Return the (X, Y) coordinate for the center point of the cell that contains the specified text.  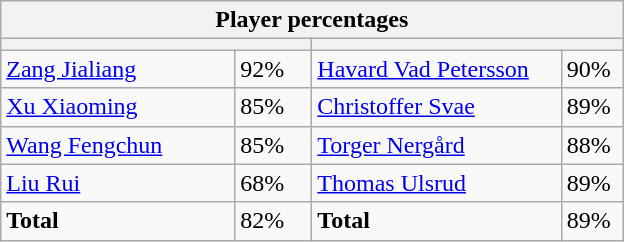
Player percentages (312, 20)
Liu Rui (118, 183)
Christoffer Svae (436, 107)
Xu Xiaoming (118, 107)
90% (592, 69)
Zang Jialiang (118, 69)
Torger Nergård (436, 145)
68% (274, 183)
92% (274, 69)
Wang Fengchun (118, 145)
82% (274, 221)
Havard Vad Petersson (436, 69)
Thomas Ulsrud (436, 183)
88% (592, 145)
